Search for the cell housing the specified text and yield its [x, y] center coordinate. 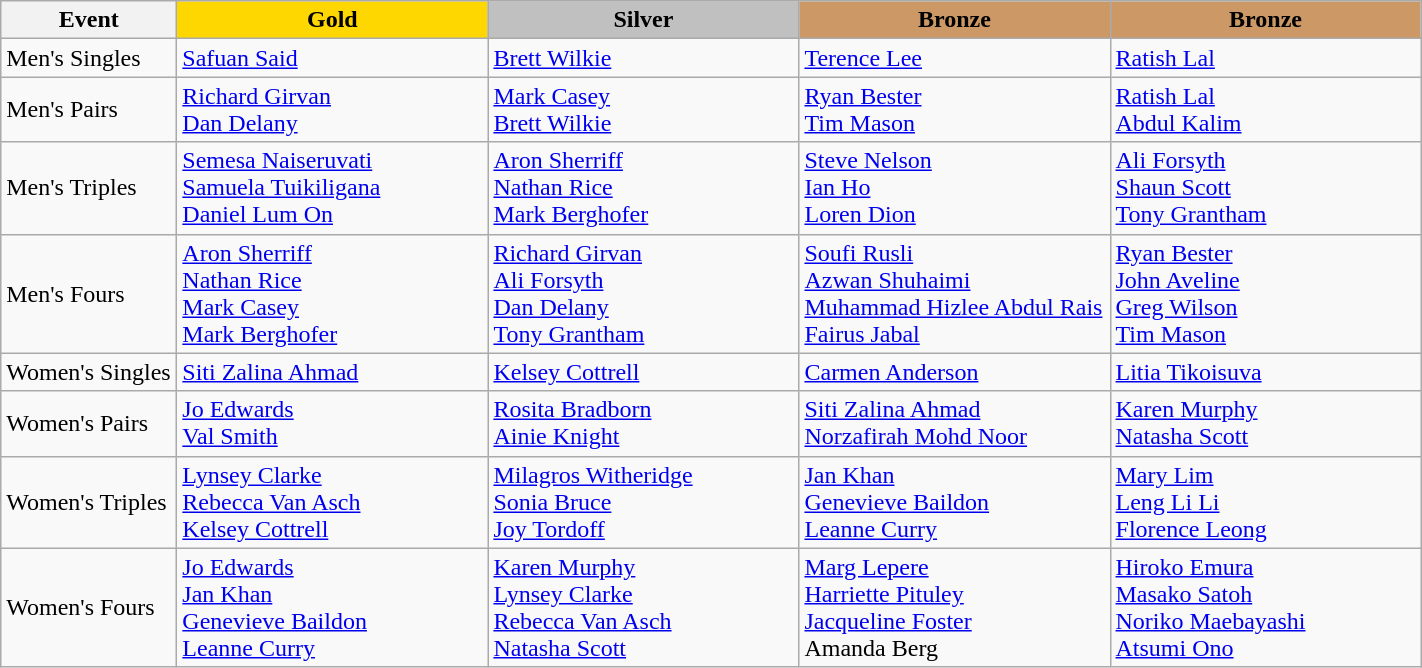
Men's Singles [89, 58]
Safuan Said [332, 58]
Gold [332, 20]
Karen MurphyNatasha Scott [1266, 424]
Event [89, 20]
Men's Triples [89, 188]
Rosita BradbornAinie Knight [644, 424]
Terence Lee [954, 58]
Aron Sherriff Nathan RiceMark Berghofer [644, 188]
Brett Wilkie [644, 58]
Jan KhanGenevieve BaildonLeanne Curry [954, 502]
Ratish LalAbdul Kalim [1266, 110]
Aron SherriffNathan RiceMark CaseyMark Berghofer [332, 294]
Milagros WitheridgeSonia BruceJoy Tordoff [644, 502]
Women's Fours [89, 608]
Jo EdwardsVal Smith [332, 424]
Karen MurphyLynsey ClarkeRebecca Van Asch Natasha Scott [644, 608]
Semesa NaiseruvatiSamuela TuikiliganaDaniel Lum On [332, 188]
Ryan BesterTim Mason [954, 110]
Women's Pairs [89, 424]
Mary LimLeng Li LiFlorence Leong [1266, 502]
Siti Zalina Ahmad [332, 372]
Ratish Lal [1266, 58]
Women's Triples [89, 502]
Lynsey Clarke Rebecca Van Asch Kelsey Cottrell [332, 502]
Men's Pairs [89, 110]
Mark Casey Brett Wilkie [644, 110]
Siti Zalina AhmadNorzafirah Mohd Noor [954, 424]
Ryan BesterJohn AvelineGreg WilsonTim Mason [1266, 294]
Richard GirvanAli ForsythDan DelanyTony Grantham [644, 294]
Richard GirvanDan Delany [332, 110]
Litia Tikoisuva [1266, 372]
Carmen Anderson [954, 372]
Ali ForsythShaun ScottTony Grantham [1266, 188]
Steve NelsonIan HoLoren Dion [954, 188]
Kelsey Cottrell [644, 372]
Hiroko EmuraMasako SatohNoriko MaebayashiAtsumi Ono [1266, 608]
Soufi RusliAzwan ShuhaimiMuhammad Hizlee Abdul RaisFairus Jabal [954, 294]
Jo Edwards Jan KhanGenevieve BaildonLeanne Curry [332, 608]
Marg LepereHarriette PituleyJacqueline Foster Amanda Berg [954, 608]
Men's Fours [89, 294]
Silver [644, 20]
Women's Singles [89, 372]
